Identify which cell holds the provided text, then report its (X, Y) central coordinate. 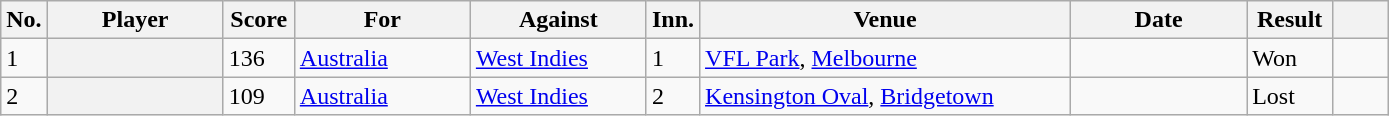
Kensington Oval, Bridgetown (886, 96)
136 (258, 58)
109 (258, 96)
Date (1159, 20)
For (382, 20)
Venue (886, 20)
Inn. (672, 20)
Won (1290, 58)
Player (135, 20)
Against (558, 20)
No. (24, 20)
Score (258, 20)
Lost (1290, 96)
VFL Park, Melbourne (886, 58)
Result (1290, 20)
